Return (X, Y) of the center of cell containing provided text 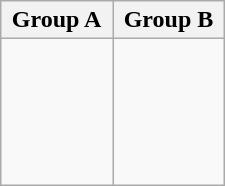
Group B (169, 20)
Group A (57, 20)
